Pinpoint the cell where the given text exists, returning its (X, Y) midpoint coordinate. 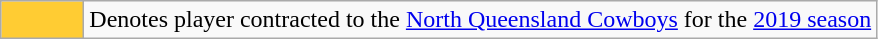
Denotes player contracted to the North Queensland Cowboys for the 2019 season (480, 20)
